Detect which cell encompasses the target text, then output its [x, y] center coordinate. 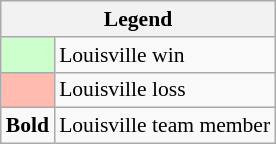
Louisville team member [164, 126]
Louisville win [164, 55]
Louisville loss [164, 90]
Bold [28, 126]
Legend [138, 19]
